Determine the [X, Y] coordinate at the center of the cell enclosing the given text.  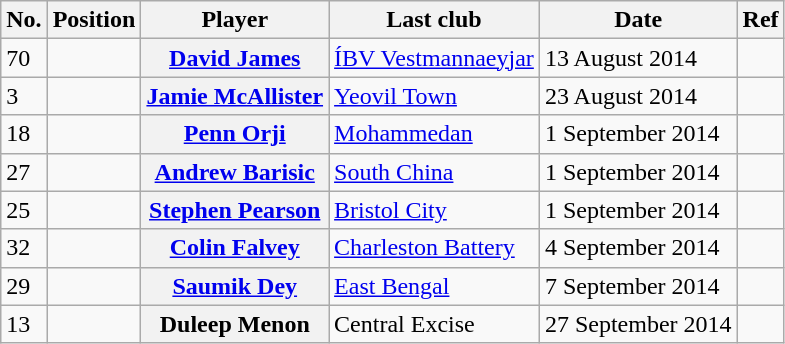
18 [24, 134]
David James [235, 58]
70 [24, 58]
Charleston Battery [434, 248]
Yeovil Town [434, 96]
Position [94, 20]
ÍBV Vestmannaeyjar [434, 58]
13 [24, 324]
7 September 2014 [638, 286]
Saumik Dey [235, 286]
Bristol City [434, 210]
4 September 2014 [638, 248]
Mohammedan [434, 134]
Date [638, 20]
32 [24, 248]
South China [434, 172]
23 August 2014 [638, 96]
Central Excise [434, 324]
Andrew Barisic [235, 172]
27 September 2014 [638, 324]
Player [235, 20]
Duleep Menon [235, 324]
Last club [434, 20]
No. [24, 20]
25 [24, 210]
Ref [760, 20]
13 August 2014 [638, 58]
29 [24, 286]
East Bengal [434, 286]
Stephen Pearson [235, 210]
Jamie McAllister [235, 96]
Penn Orji [235, 134]
3 [24, 96]
Colin Falvey [235, 248]
27 [24, 172]
